Output the [X, Y] coordinate of the center of the cell containing the given text.  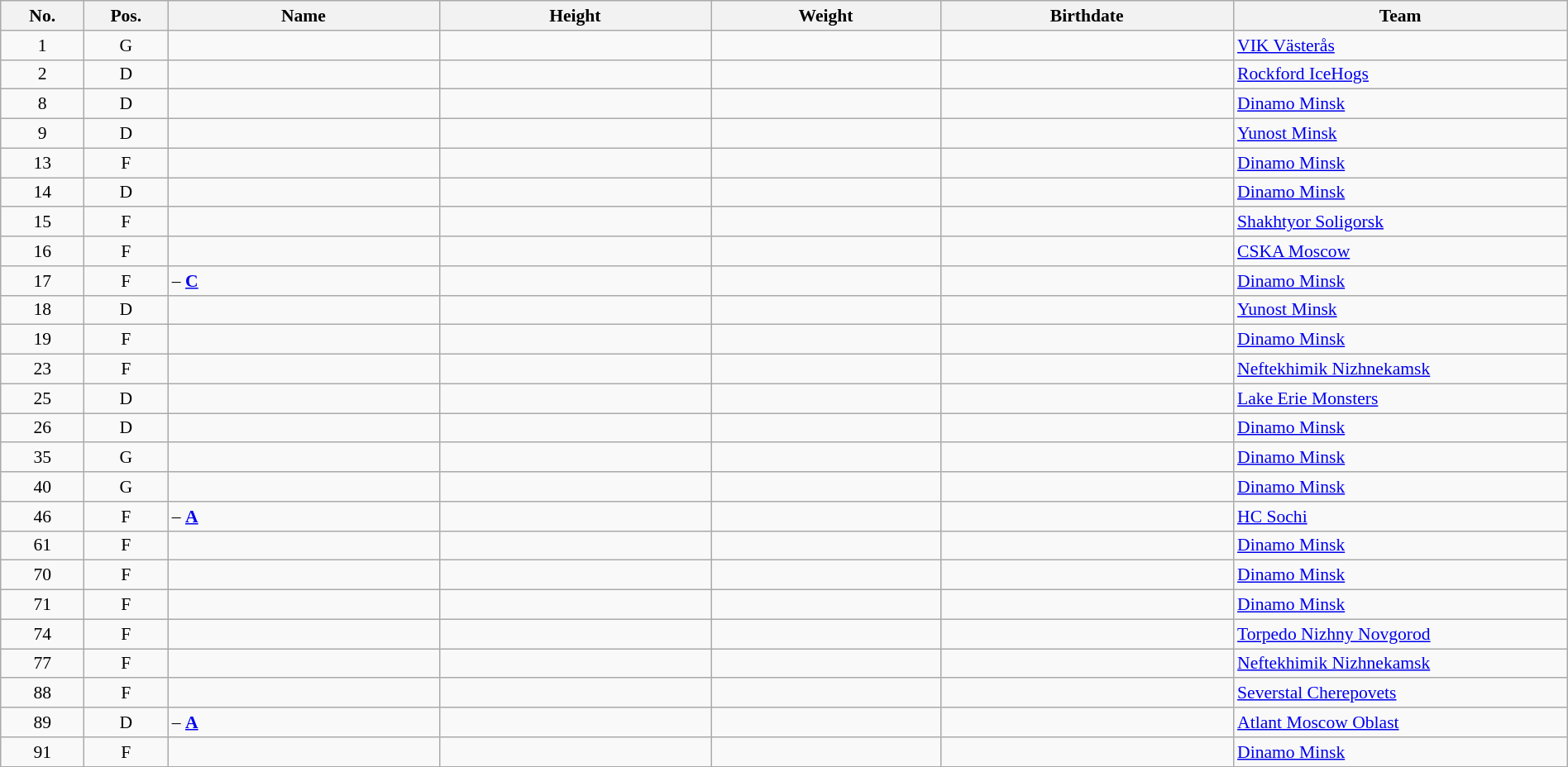
Pos. [126, 16]
26 [43, 428]
23 [43, 369]
Atlant Moscow Oblast [1400, 722]
HC Sochi [1400, 517]
18 [43, 310]
88 [43, 693]
Weight [826, 16]
14 [43, 193]
Name [304, 16]
1 [43, 45]
61 [43, 545]
74 [43, 634]
13 [43, 163]
40 [43, 487]
46 [43, 517]
9 [43, 134]
Lake Erie Monsters [1400, 398]
CSKA Moscow [1400, 251]
VIK Västerås [1400, 45]
15 [43, 222]
77 [43, 664]
35 [43, 458]
25 [43, 398]
Torpedo Nizhny Novgorod [1400, 634]
70 [43, 575]
71 [43, 605]
– C [304, 281]
Shakhtyor Soligorsk [1400, 222]
19 [43, 340]
Severstal Cherepovets [1400, 693]
8 [43, 104]
89 [43, 722]
No. [43, 16]
Team [1400, 16]
Height [575, 16]
2 [43, 74]
91 [43, 752]
Rockford IceHogs [1400, 74]
17 [43, 281]
Birthdate [1087, 16]
16 [43, 251]
